Return the (X, Y) coordinate for the center point of the cell that contains the specified text.  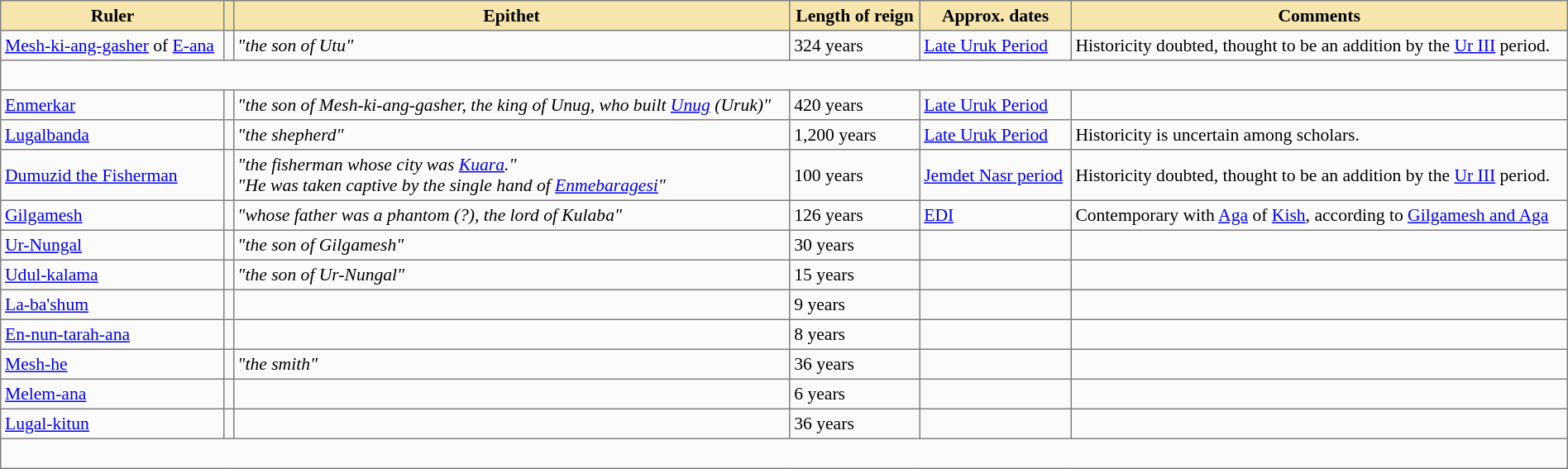
"the smith" (511, 364)
15 years (855, 275)
Enmerkar (112, 105)
Ur-Nungal (112, 245)
126 years (855, 215)
30 years (855, 245)
100 years (855, 175)
Length of reign (855, 16)
Jemdet Nasr period (996, 175)
1,200 years (855, 135)
420 years (855, 105)
Approx. dates (996, 16)
8 years (855, 334)
Epithet (511, 16)
En-nun-tarah-ana (112, 334)
Gilgamesh (112, 215)
9 years (855, 304)
Comments (1319, 16)
Lugalbanda (112, 135)
"the son of Ur-Nungal" (511, 275)
Mesh-he (112, 364)
Dumuzid the Fisherman (112, 175)
Historicity is uncertain among scholars. (1319, 135)
Lugal-kitun (112, 424)
Ruler (112, 16)
324 years (855, 45)
"whose father was a phantom (?), the lord of Kulaba" (511, 215)
Mesh-ki-ang-gasher of E-ana (112, 45)
EDI (996, 215)
Melem-ana (112, 394)
"the son of Gilgamesh" (511, 245)
6 years (855, 394)
"the shepherd" (511, 135)
La-ba'shum (112, 304)
Contemporary with Aga of Kish, according to Gilgamesh and Aga (1319, 215)
Udul-kalama (112, 275)
"the son of Mesh-ki-ang-gasher, the king of Unug, who built Unug (Uruk)" (511, 105)
"the fisherman whose city was Kuara.""He was taken captive by the single hand of Enmebaragesi" (511, 175)
"the son of Utu" (511, 45)
